Output the [x, y] coordinate of the center of the cell containing the given text.  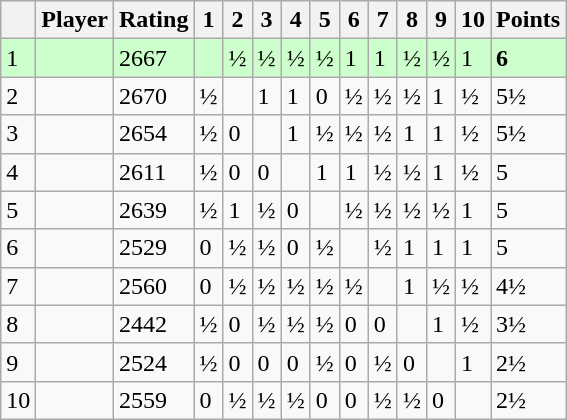
2560 [154, 286]
2529 [154, 248]
4½ [528, 286]
2639 [154, 210]
Rating [154, 20]
2611 [154, 172]
2442 [154, 324]
2654 [154, 134]
3½ [528, 324]
2667 [154, 58]
2670 [154, 96]
2559 [154, 400]
Player [75, 20]
2524 [154, 362]
Points [528, 20]
